Return the (X, Y) coordinate for the center point of the cell that contains the specified text.  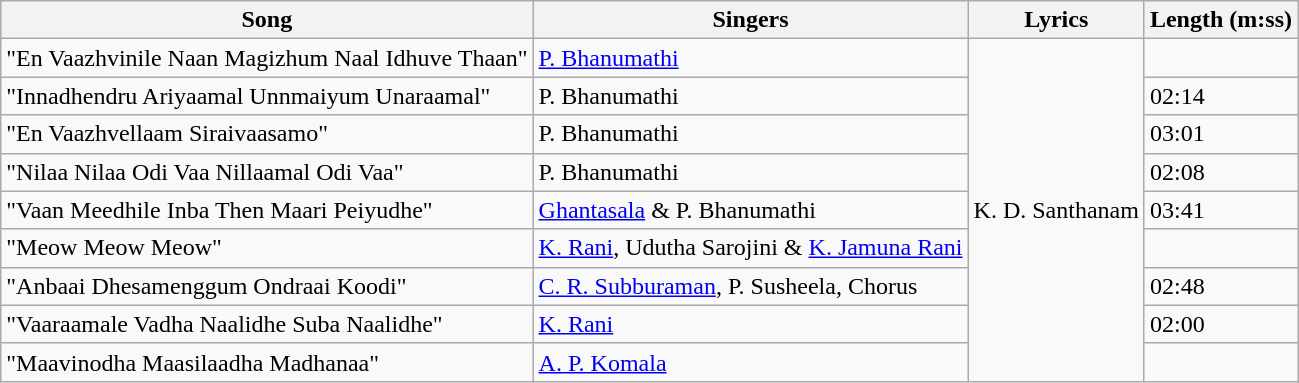
"En Vaazhvellaam Siraivaasamo" (267, 134)
"Anbaai Dhesamenggum Ondraai Koodi" (267, 286)
"Vaan Meedhile Inba Then Maari Peiyudhe" (267, 210)
02:00 (1220, 324)
Song (267, 20)
"Maavinodha Maasilaadha Madhanaa" (267, 362)
02:14 (1220, 96)
"Vaaraamale Vadha Naalidhe Suba Naalidhe" (267, 324)
"Nilaa Nilaa Odi Vaa Nillaamal Odi Vaa" (267, 172)
Lyrics (1056, 20)
02:48 (1220, 286)
"En Vaazhvinile Naan Magizhum Naal Idhuve Thaan" (267, 58)
K. Rani (750, 324)
Singers (750, 20)
K. D. Santhanam (1056, 210)
A. P. Komala (750, 362)
02:08 (1220, 172)
Length (m:ss) (1220, 20)
Ghantasala & P. Bhanumathi (750, 210)
"Innadhendru Ariyaamal Unnmaiyum Unaraamal" (267, 96)
K. Rani, Udutha Sarojini & K. Jamuna Rani (750, 248)
C. R. Subburaman, P. Susheela, Chorus (750, 286)
03:41 (1220, 210)
03:01 (1220, 134)
"Meow Meow Meow" (267, 248)
